Search for the cell housing the specified text and yield its (x, y) center coordinate. 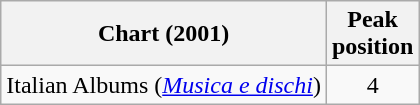
Chart (2001) (164, 34)
Italian Albums (Musica e dischi) (164, 85)
4 (372, 85)
Peakposition (372, 34)
